Search for the cell housing the specified text and yield its (x, y) center coordinate. 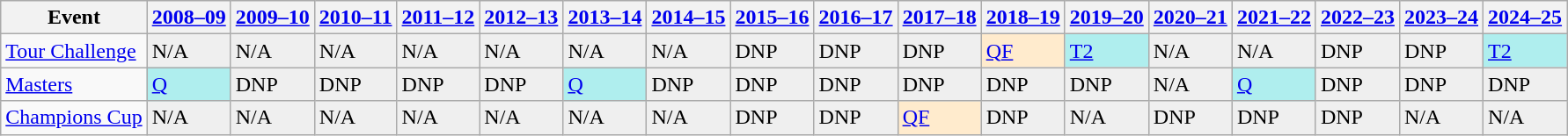
2018–19 (1022, 18)
Masters (74, 84)
2021–22 (1274, 18)
2009–10 (273, 18)
2024–25 (1526, 18)
Champions Cup (74, 118)
2011–12 (438, 18)
2020–21 (1190, 18)
2017–18 (940, 18)
2013–14 (605, 18)
Tour Challenge (74, 51)
2019–20 (1107, 18)
2023–24 (1441, 18)
2015–16 (773, 18)
2014–15 (688, 18)
2022–23 (1357, 18)
2010–11 (355, 18)
2008–09 (188, 18)
2016–17 (855, 18)
2012–13 (521, 18)
Event (74, 18)
